Detect which cell encompasses the target text, then output its (x, y) center coordinate. 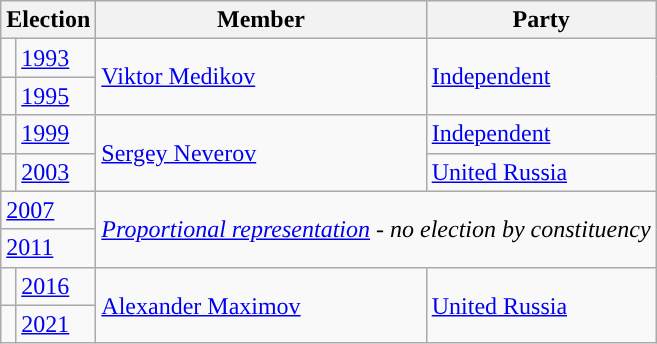
Election (48, 20)
2016 (56, 286)
2007 (48, 210)
Member (261, 20)
2021 (56, 324)
2011 (48, 248)
Alexander Maximov (261, 305)
Viktor Medikov (261, 77)
Sergey Neverov (261, 153)
1995 (56, 96)
2003 (56, 172)
Proportional representation - no election by constituency (376, 229)
Party (541, 20)
1993 (56, 58)
1999 (56, 134)
